Return (x, y) of the center of cell containing provided text 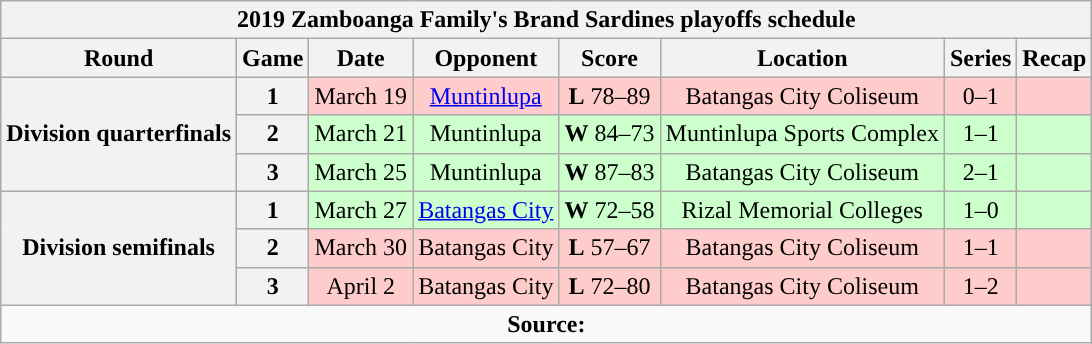
March 21 (361, 134)
1–0 (980, 210)
0–1 (980, 96)
Date (361, 58)
2–1 (980, 172)
Rizal Memorial Colleges (802, 210)
W 84–73 (610, 134)
L 72–80 (610, 286)
Game (273, 58)
W 72–58 (610, 210)
L 57–67 (610, 248)
W 87–83 (610, 172)
March 27 (361, 210)
Series (980, 58)
March 25 (361, 172)
1–2 (980, 286)
Division quarterfinals (119, 134)
Division semifinals (119, 248)
Opponent (486, 58)
Location (802, 58)
Score (610, 58)
April 2 (361, 286)
2019 Zamboanga Family's Brand Sardines playoffs schedule (546, 20)
March 30 (361, 248)
March 19 (361, 96)
Source: (546, 324)
Muntinlupa Sports Complex (802, 134)
L 78–89 (610, 96)
Recap (1054, 58)
Round (119, 58)
